Capture the cell that displays the provided text and extract its [X, Y] central coordinate. 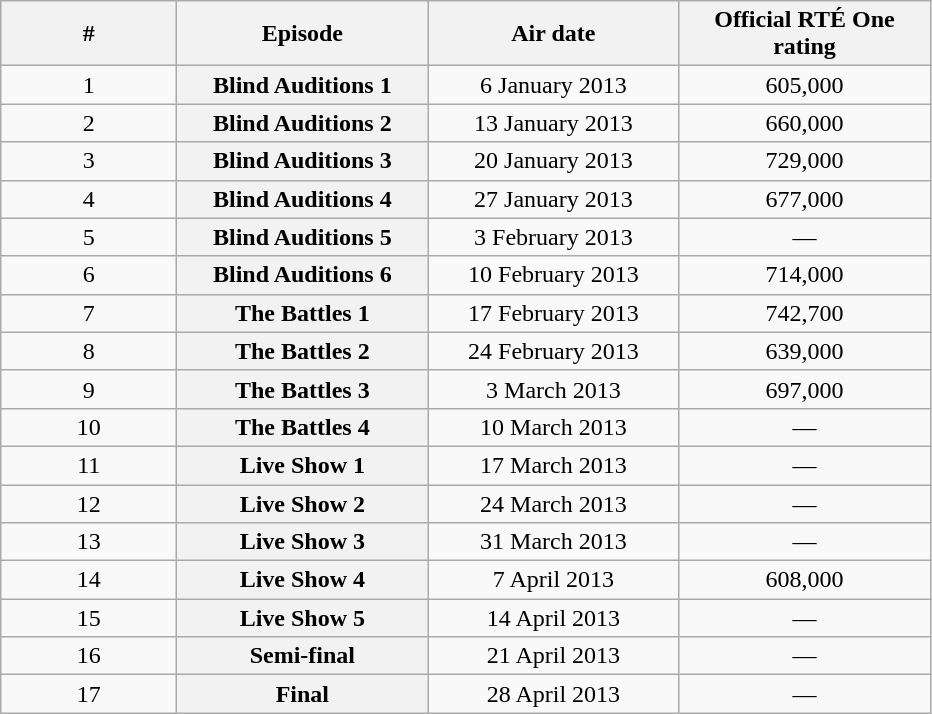
20 January 2013 [554, 161]
14 [89, 580]
Air date [554, 34]
Live Show 3 [302, 542]
Blind Auditions 4 [302, 199]
Live Show 4 [302, 580]
605,000 [804, 85]
677,000 [804, 199]
9 [89, 389]
3 February 2013 [554, 237]
3 [89, 161]
Live Show 2 [302, 503]
24 February 2013 [554, 351]
6 January 2013 [554, 85]
17 February 2013 [554, 313]
Blind Auditions 5 [302, 237]
3 March 2013 [554, 389]
7 April 2013 [554, 580]
11 [89, 465]
13 January 2013 [554, 123]
714,000 [804, 275]
Blind Auditions 1 [302, 85]
13 [89, 542]
15 [89, 618]
17 March 2013 [554, 465]
The Battles 1 [302, 313]
8 [89, 351]
729,000 [804, 161]
27 January 2013 [554, 199]
The Battles 2 [302, 351]
17 [89, 694]
4 [89, 199]
1 [89, 85]
697,000 [804, 389]
21 April 2013 [554, 656]
28 April 2013 [554, 694]
31 March 2013 [554, 542]
742,700 [804, 313]
10 [89, 427]
12 [89, 503]
The Battles 4 [302, 427]
Blind Auditions 6 [302, 275]
Live Show 5 [302, 618]
24 March 2013 [554, 503]
14 April 2013 [554, 618]
Episode [302, 34]
Final [302, 694]
# [89, 34]
16 [89, 656]
7 [89, 313]
The Battles 3 [302, 389]
2 [89, 123]
639,000 [804, 351]
10 February 2013 [554, 275]
6 [89, 275]
Blind Auditions 2 [302, 123]
Blind Auditions 3 [302, 161]
5 [89, 237]
Semi-final [302, 656]
10 March 2013 [554, 427]
Official RTÉ One rating [804, 34]
608,000 [804, 580]
Live Show 1 [302, 465]
660,000 [804, 123]
